Detect which cell encompasses the target text, then output its (x, y) center coordinate. 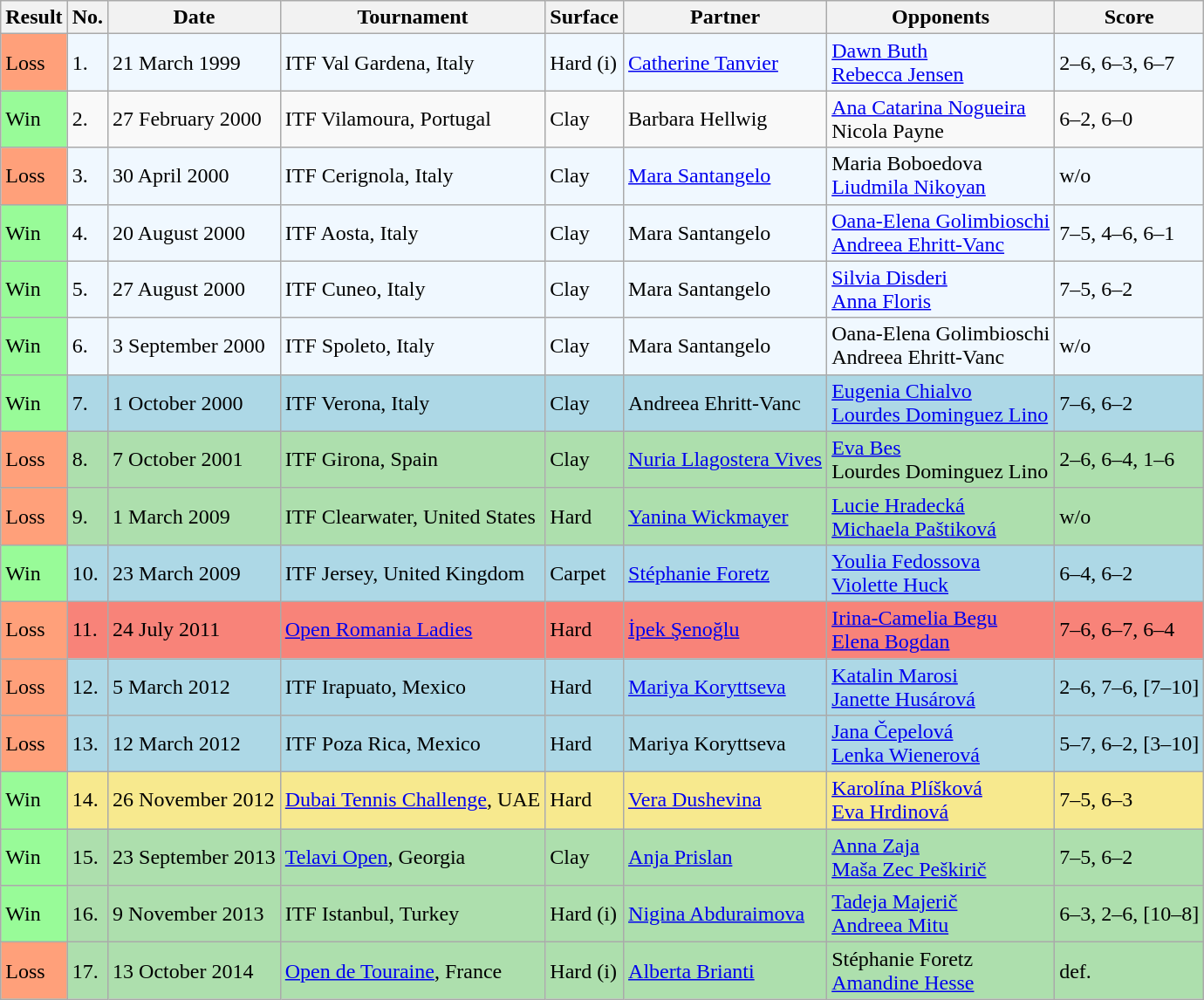
Catherine Tanvier (726, 63)
Youlia Fedossova Violette Huck (941, 572)
30 April 2000 (195, 176)
14. (87, 801)
2–6, 6–3, 6–7 (1129, 63)
Date (195, 17)
Anna Zaja Maša Zec Peškirič (941, 857)
Eugenia Chialvo Lourdes Dominguez Lino (941, 403)
İpek Şenoğlu (726, 630)
12. (87, 686)
Tournament (413, 17)
13 October 2014 (195, 970)
Result (34, 17)
Dawn Buth Rebecca Jensen (941, 63)
Vera Dushevina (726, 801)
7–6, 6–2 (1129, 403)
Ana Catarina Nogueira Nicola Payne (941, 119)
2–6, 6–4, 1–6 (1129, 459)
ITF Aosta, Italy (413, 232)
ITF Cerignola, Italy (413, 176)
Stéphanie Foretz (726, 572)
ITF Poza Rica, Mexico (413, 743)
ITF Girona, Spain (413, 459)
5 March 2012 (195, 686)
Barbara Hellwig (726, 119)
Jana Čepelová Lenka Wienerová (941, 743)
27 August 2000 (195, 290)
Stéphanie Foretz Amandine Hesse (941, 970)
17. (87, 970)
def. (1129, 970)
Maria Boboedova Liudmila Nikoyan (941, 176)
Katalin Marosi Janette Husárová (941, 686)
20 August 2000 (195, 232)
27 February 2000 (195, 119)
ITF Vilamoura, Portugal (413, 119)
Open Romania Ladies (413, 630)
Carpet (585, 572)
16. (87, 914)
6. (87, 346)
1. (87, 63)
Open de Touraine, France (413, 970)
ITF Clearwater, United States (413, 517)
Surface (585, 17)
10. (87, 572)
ITF Cuneo, Italy (413, 290)
15. (87, 857)
23 March 2009 (195, 572)
Score (1129, 17)
8. (87, 459)
ITF Verona, Italy (413, 403)
11. (87, 630)
23 September 2013 (195, 857)
7–5, 6–3 (1129, 801)
Anja Prislan (726, 857)
Opponents (941, 17)
Silvia Disderi Anna Floris (941, 290)
21 March 1999 (195, 63)
5–7, 6–2, [3–10] (1129, 743)
3 September 2000 (195, 346)
9. (87, 517)
3. (87, 176)
6–2, 6–0 (1129, 119)
1 October 2000 (195, 403)
Andreea Ehritt-Vanc (726, 403)
Nigina Abduraimova (726, 914)
2–6, 7–6, [7–10] (1129, 686)
ITF Val Gardena, Italy (413, 63)
ITF Spoleto, Italy (413, 346)
1 March 2009 (195, 517)
7. (87, 403)
Nuria Llagostera Vives (726, 459)
26 November 2012 (195, 801)
Yanina Wickmayer (726, 517)
Partner (726, 17)
13. (87, 743)
2. (87, 119)
7–6, 6–7, 6–4 (1129, 630)
6–4, 6–2 (1129, 572)
7–5, 4–6, 6–1 (1129, 232)
Dubai Tennis Challenge, UAE (413, 801)
24 July 2011 (195, 630)
Lucie Hradecká Michaela Paštiková (941, 517)
4. (87, 232)
7 October 2001 (195, 459)
Tadeja Majerič Andreea Mitu (941, 914)
ITF Irapuato, Mexico (413, 686)
Karolína Plíšková Eva Hrdinová (941, 801)
9 November 2013 (195, 914)
ITF Jersey, United Kingdom (413, 572)
12 March 2012 (195, 743)
Irina-Camelia Begu Elena Bogdan (941, 630)
ITF Istanbul, Turkey (413, 914)
Eva Bes Lourdes Dominguez Lino (941, 459)
Alberta Brianti (726, 970)
6–3, 2–6, [10–8] (1129, 914)
Telavi Open, Georgia (413, 857)
5. (87, 290)
No. (87, 17)
